Output the [X, Y] coordinate of the center of the cell containing the given text.  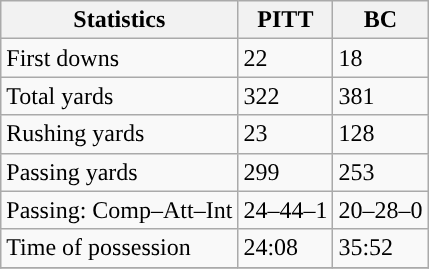
Total yards [120, 96]
322 [286, 96]
Passing: Comp–Att–Int [120, 210]
PITT [286, 20]
24:08 [286, 248]
First downs [120, 58]
128 [380, 134]
381 [380, 96]
35:52 [380, 248]
Statistics [120, 20]
20–28–0 [380, 210]
22 [286, 58]
24–44–1 [286, 210]
23 [286, 134]
Time of possession [120, 248]
299 [286, 172]
Rushing yards [120, 134]
253 [380, 172]
Passing yards [120, 172]
18 [380, 58]
BC [380, 20]
